Return [X, Y] of the center of cell containing provided text 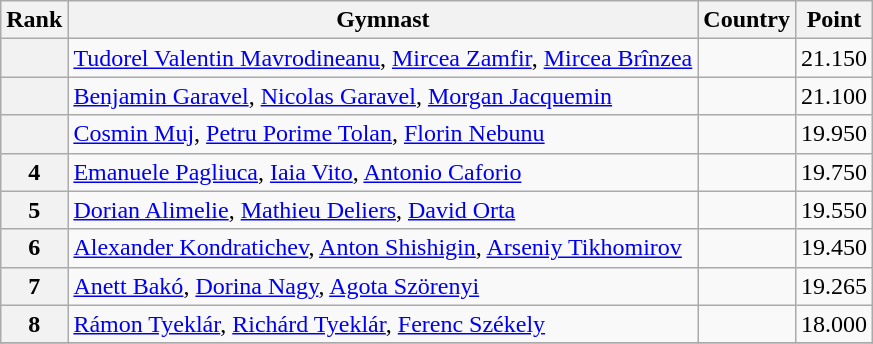
Emanuele Pagliuca, Iaia Vito, Antonio Caforio [383, 172]
Dorian Alimelie, Mathieu Deliers, David Orta [383, 210]
21.100 [834, 96]
8 [34, 324]
19.950 [834, 134]
Rank [34, 20]
Benjamin Garavel, Nicolas Garavel, Morgan Jacquemin [383, 96]
19.750 [834, 172]
4 [34, 172]
Cosmin Muj, Petru Porime Tolan, Florin Nebunu [383, 134]
Country [747, 20]
Alexander Kondratichev, Anton Shishigin, Arseniy Tikhomirov [383, 248]
19.265 [834, 286]
Gymnast [383, 20]
19.550 [834, 210]
Point [834, 20]
6 [34, 248]
21.150 [834, 58]
Tudorel Valentin Mavrodineanu, Mircea Zamfir, Mircea Brînzea [383, 58]
19.450 [834, 248]
Anett Bakó, Dorina Nagy, Agota Szörenyi [383, 286]
5 [34, 210]
Rámon Tyeklár, Richárd Tyeklár, Ferenc Székely [383, 324]
18.000 [834, 324]
7 [34, 286]
